Scan for the cell matching the given text and deliver its [X, Y] coordinate at center. 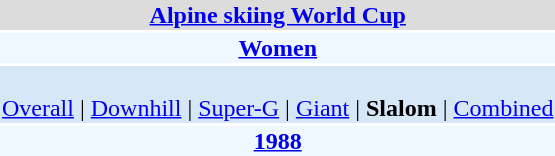
Overall | Downhill | Super-G | Giant | Slalom | Combined [278, 94]
Women [278, 48]
1988 [278, 141]
Alpine skiing World Cup [278, 15]
